Determine the (x, y) coordinate at the center of the cell enclosing the given text.  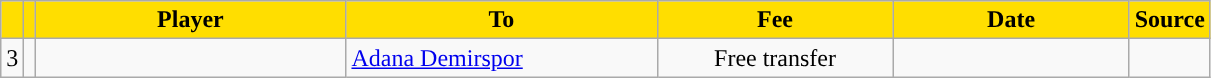
Date (1011, 20)
Player (190, 20)
Source (1170, 20)
Adana Demirspor (502, 58)
Fee (775, 20)
To (502, 20)
3 (12, 58)
Free transfer (775, 58)
